Locate the cell with the specified text and output its (X, Y) center coordinate. 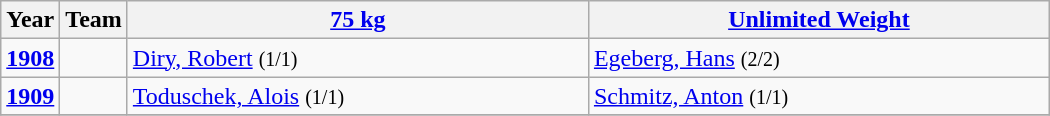
Team (94, 20)
1909 (30, 96)
Toduschek, Alois (1/1) (358, 96)
Diry, Robert (1/1) (358, 58)
Egeberg, Hans (2/2) (818, 58)
Year (30, 20)
1908 (30, 58)
Schmitz, Anton (1/1) (818, 96)
75 kg (358, 20)
Unlimited Weight (818, 20)
